Locate the cell with the specified text and output its (X, Y) center coordinate. 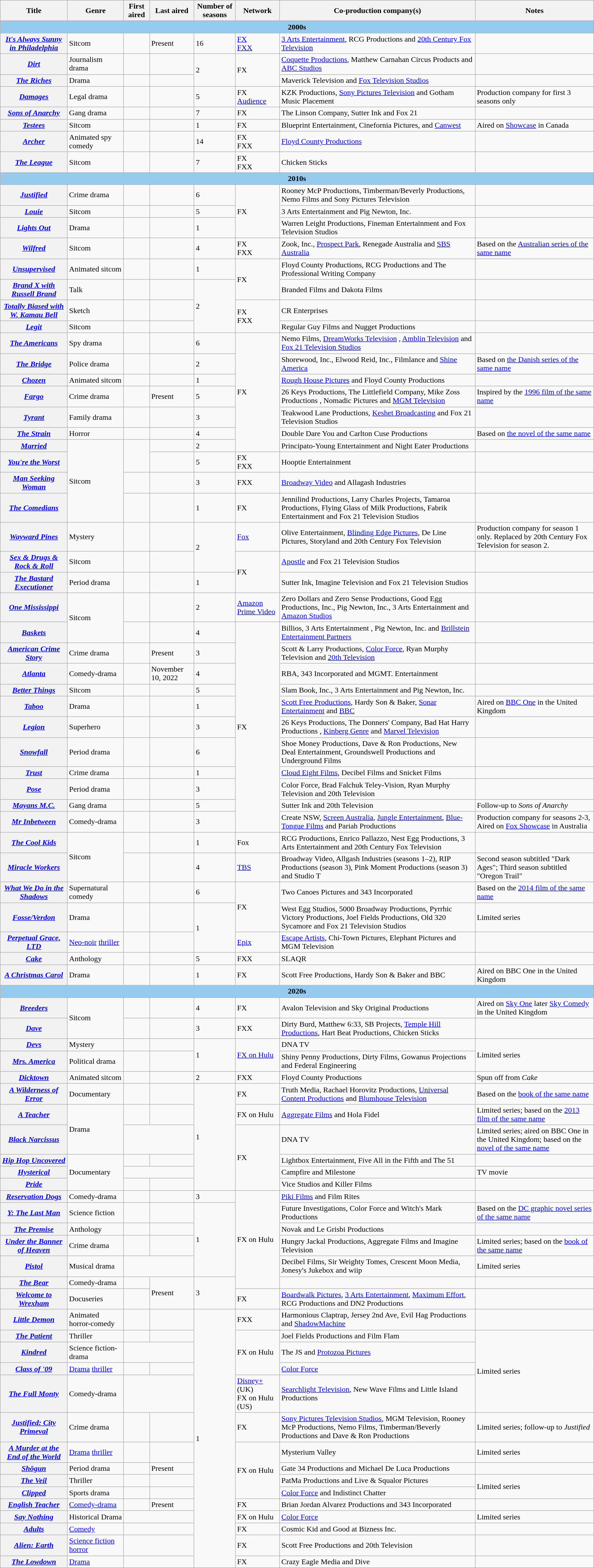
Genre (95, 11)
A Wilderness of Error (34, 1094)
Limited series; aired on BBC One in the United Kingdom; based on the novel of the same name (534, 1139)
Limited series; based on the book of the same name (534, 1245)
Apostle and Fox 21 Television Studios (377, 562)
Chicken Sticks (377, 162)
Musical drama (95, 1266)
Hip Hop Uncovered (34, 1160)
Scott Free Productions and 20th Television (377, 1545)
Scott Free Productions, Hardy Son & Baker and BBC (377, 975)
Animated spy comedy (95, 142)
Journalism drama (95, 64)
Mysterium Valley (377, 1452)
Truth Media, Rachael Horovitz Productions, Universal Content Productions and Blumhouse Television (377, 1094)
Color Force, Brad Falchuk Teley-Vision, Ryan Murphy Television and 20th Television (377, 789)
Legion (34, 727)
Say Nothing (34, 1517)
Escape Artists, Chi-Town Pictures, Elephant Pictures and MGM Television (377, 942)
Totally Biased with W. Kamau Bell (34, 311)
Branded Films and Dakota Films (377, 290)
The League (34, 162)
Pride (34, 1184)
Based on the book of the same name (534, 1094)
Avalon Television and Sky Original Productions (377, 1008)
Rooney McP Productions, Timberman/Beverly Productions, Nemo Films and Sony Pictures Television (377, 195)
Pose (34, 789)
What We Do in the Shadows (34, 892)
Campfire and Milestone (377, 1172)
The Lowdown (34, 1562)
Two Canoes Pictures and 343 Incorporated (377, 892)
Crazy Eagle Media and Dive (377, 1562)
A Christmas Carol (34, 975)
The Bear (34, 1283)
2010s (297, 178)
Science fiction-drama (95, 1352)
Class of '09 (34, 1369)
Unsupervised (34, 269)
Decibel Films, Sir Weighty Tomes, Crescent Moon Media, Jonesy's Jukebox and wiip (377, 1266)
Breeders (34, 1008)
Sports drama (95, 1493)
Shōgun (34, 1469)
Clipped (34, 1493)
Neo-noir thriller (95, 942)
Network (258, 11)
The Veil (34, 1481)
Production company for season 1 only. Replaced by 20th Century Fox Television for season 2. (534, 537)
26 Keys Productions, The Littlefield Company, Mike Zoss Productions , Nomadic Pictures and MGM Television (377, 396)
Boardwalk Pictures, 3 Arts Entertainment, Maximum Effort, RCG Productions and DN2 Productions (377, 1299)
TV movie (534, 1172)
Based on the Australian series of the same name (534, 248)
Taboo (34, 706)
Dave (34, 1028)
Based on the Danish series of the same name (534, 364)
Sutter Ink and 20th Television (377, 805)
Supernatural comedy (95, 892)
Spun off from Cake (534, 1077)
Principato-Young Entertainment and Night Eater Productions (377, 446)
Baskets (34, 633)
Amazon Prime Video (258, 607)
Fargo (34, 396)
Gate 34 Productions and Michael De Luca Productions (377, 1469)
Talk (95, 290)
Mayans M.C. (34, 805)
Pistol (34, 1266)
Perpetual Grace, LTD (34, 942)
Double Dare You and Carlton Cuse Productions (377, 433)
Lights Out (34, 228)
Science fiction (95, 1213)
The Americans (34, 343)
Rough House Pictures and Floyd County Productions (377, 380)
Joel Fields Productions and Film Flam (377, 1336)
Black Narcissus (34, 1139)
Comedy (95, 1529)
Hysterical (34, 1172)
Legit (34, 327)
Warren Leight Productions, Fineman Entertainment and Fox Television Studios (377, 228)
November 10, 2022 (172, 674)
Last aired (172, 11)
Dicktown (34, 1077)
Shiny Penny Productions, Dirty Films, Gowanus Projections and Federal Engineering (377, 1061)
Animated horror-comedy (95, 1320)
Broadway Video and Allagash Industries (377, 483)
Aggregate Films and Hola Fidel (377, 1115)
Shorewood, Inc., Elwood Reid, Inc., Filmlance and Shine America (377, 364)
It's Always Sunny in Philadelphia (34, 43)
Billios, 3 Arts Entertainment , Pig Newton, Inc. and Brillstein Entertainment Partners (377, 633)
Blueprint Entertainment, Cinefornia Pictures, and Canwest (377, 125)
One Mississippi (34, 607)
Sutter Ink, Imagine Television and Fox 21 Television Studios (377, 582)
Based on the DC graphic novel series of the same name (534, 1213)
Maverick Television and Fox Television Studios (377, 80)
Louie (34, 211)
English Teacher (34, 1505)
Regular Guy Films and Nugget Productions (377, 327)
16 (215, 43)
Political drama (95, 1061)
TBS (258, 868)
Zook, Inc., Prospect Park, Renegade Australia and SBS Australia (377, 248)
KZK Productions, Sony Pictures Television and Gotham Music Placement (377, 97)
Title (34, 11)
Family drama (95, 417)
Harmonious Claptrap, Jersey 2nd Ave, Evil Hag Productions and ShadowMachine (377, 1320)
Color Force and Indistinct Chatter (377, 1493)
Vice Studios and Killer Films (377, 1184)
Horror (95, 433)
RBA, 343 Incorporated and MGMT. Entertainment (377, 674)
Production company for first 3 seasons only (534, 97)
Inspired by the 1996 film of the same name (534, 396)
Atlanta (34, 674)
Police drama (95, 364)
Damages (34, 97)
The Premise (34, 1229)
The Patient (34, 1336)
Slam Book, Inc., 3 Arts Entertainment and Pig Newton, Inc. (377, 690)
Tyrant (34, 417)
The Cool Kids (34, 842)
Under the Banner of Heaven (34, 1245)
Cloud Eight Films, Decibel Films and Snicket Films (377, 773)
Mr Inbetween (34, 822)
Aired on Sky One later Sky Comedy in the United Kingdom (534, 1008)
Snowfall (34, 752)
You're the Worst (34, 462)
Limited series; follow-up to Justified (534, 1427)
14 (215, 142)
Docuseries (95, 1299)
CR Enterprises (377, 311)
3 Arts Entertainment, RCG Productions and 20th Century Fox Television (377, 43)
Sony Pictures Television Studios, MGM Television, Rooney McP Productions, Nemo Films, Timberman/Beverly Productions and Dave & Ron Productions (377, 1427)
Scott Free Productions, Hardy Son & Baker, Sonar Entertainment and BBC (377, 706)
Cake (34, 959)
Broadway Video, Allgash Industries (seasons 1–2), RIP Productions (season 3), Pink Moment Productions (season 3) and Studio T (377, 868)
Production company for seasons 2-3, Aired on Fox Showcase in Australia (534, 822)
FX Audience (258, 97)
Based on the novel of the same name (534, 433)
Devs (34, 1045)
Y: The Last Man (34, 1213)
2020s (297, 991)
First aired (136, 11)
Wilfred (34, 248)
The Comedians (34, 507)
Superhero (95, 727)
The Full Monty (34, 1393)
Lightbox Entertainment, Five All in the Fifth and The 51 (377, 1160)
Notes (534, 11)
Hungry Jackal Productions, Aggregate Films and Imagine Television (377, 1245)
RCG Productions, Enrico Pallazzo, Nest Egg Productions, 3 Arts Entertainment and 20th Century Fox Television (377, 842)
Second season subtitled "Dark Ages"; Third season subtitled "Oregon Trail" (534, 868)
Number of seasons (215, 11)
The Linson Company, Sutter Ink and Fox 21 (377, 113)
Wayward Pines (34, 537)
Better Things (34, 690)
Follow-up to Sons of Anarchy (534, 805)
Kindred (34, 1352)
Based on the 2014 film of the same name (534, 892)
Disney+ (UK)FX on Hulu (US) (258, 1393)
Limited series; based on the 2013 film of the same name (534, 1115)
Cosmic Kid and Good at Bizness Inc. (377, 1529)
Little Demon (34, 1320)
American Crime Story (34, 653)
Man Seeking Woman (34, 483)
Dirt (34, 64)
Hooptie Entertainment (377, 462)
Reservation Dogs (34, 1196)
Epix (258, 942)
Justified (34, 195)
Adults (34, 1529)
The Strain (34, 433)
Sons of Anarchy (34, 113)
Fosse/Verdon (34, 917)
PatMa Productions and Live & Squalor Pictures (377, 1481)
West Egg Studios, 5000 Broadway Productions, Pyrrhic Victory Productions, Joel Fields Productions, Old 320 Sycamore and Fox 21 Television Studios (377, 917)
Sketch (95, 311)
Trust (34, 773)
Shoe Money Productions, Dave & Ron Productions, New Deal Entertainment, Groundswell Productions and Underground Films (377, 752)
Aired on Showcase in Canada (534, 125)
Chozen (34, 380)
Brand X with Russell Brand (34, 290)
The Bastard Executioner (34, 582)
2000s (297, 27)
Novak and Le Grisbi Productions (377, 1229)
Teakwood Lane Productions, Keshet Broadcasting and Fox 21 Television Studios (377, 417)
Brian Jordan Alvarez Productions and 343 Incorporated (377, 1505)
26 Keys Productions, The Donners' Company, Bad Hat Harry Productions , Kinberg Genre and Marvel Television (377, 727)
Dirty Burd, Matthew 6:33, SB Projects, Temple Hill Productions, Hart Beat Productions, Chicken Sticks (377, 1028)
Spy drama (95, 343)
Scott & Larry Productions, Color Force, Ryan Murphy Television and 20th Television (377, 653)
A Teacher (34, 1115)
Future Investigations, Color Force and Witch's Mark Productions (377, 1213)
Nemo Films, DreamWorks Television , Amblin Television and Fox 21 Television Studios (377, 343)
Miracle Workers (34, 868)
Testees (34, 125)
Science fiction horror (95, 1545)
Searchlight Television, New Wave Films and Little Island Productions (377, 1393)
Zero Dollars and Zero Sense Productions, Good Egg Productions, Inc., Pig Newton, Inc., 3 Arts Entertainment and Amazon Studios (377, 607)
3 Arts Entertainment and Pig Newton, Inc. (377, 211)
Sex & Drugs & Rock & Roll (34, 562)
SLAQR (377, 959)
The Riches (34, 80)
Floyd County Productions, RCG Productions and The Professional Writing Company (377, 269)
Olive Entertainment, Blinding Edge Pictures, De Line Pictures, Storyland and 20th Century Fox Television (377, 537)
Coquette Productions, Matthew Carnahan Circus Products and ABC Studios (377, 64)
Piki Films and Film Rites (377, 1196)
Welcome to Wrexham (34, 1299)
Alien: Earth (34, 1545)
Create NSW, Screen Australia, Jungle Entertainment, Blue-Tongue Films and Pariah Productions (377, 822)
Historical Drama (95, 1517)
Archer (34, 142)
Married (34, 446)
Co-production company(s) (377, 11)
A Murder at the End of the World (34, 1452)
Mrs. America (34, 1061)
The Bridge (34, 364)
Legal drama (95, 97)
Justified: City Primeval (34, 1427)
The JS and Protozoa Pictures (377, 1352)
